Pinpoint the cell where the given text exists, returning its [X, Y] midpoint coordinate. 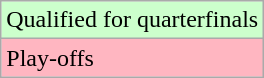
Qualified for quarterfinals [132, 20]
Play-offs [132, 58]
